Detect which cell encompasses the target text, then output its (x, y) center coordinate. 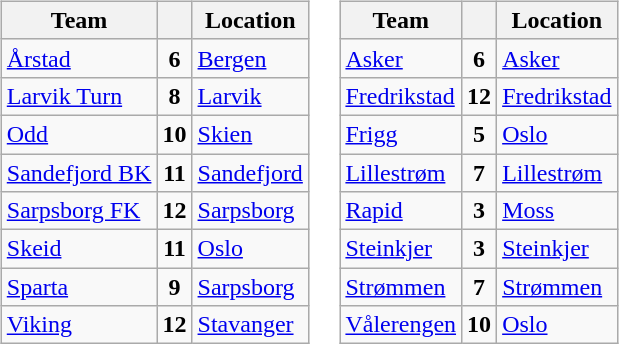
Årstad (79, 58)
Skien (250, 134)
Viking (79, 325)
Vålerengen (401, 325)
5 (480, 134)
Odd (79, 134)
9 (174, 287)
Sandefjord BK (79, 173)
Stavanger (250, 325)
8 (174, 96)
Larvik Turn (79, 96)
Moss (557, 211)
Frigg (401, 134)
Bergen (250, 58)
Sarpsborg FK (79, 211)
Larvik (250, 96)
Sparta (79, 287)
Skeid (79, 249)
Sandefjord (250, 173)
Rapid (401, 211)
